Return the [X, Y] coordinate for the center point of the cell that contains the specified text.  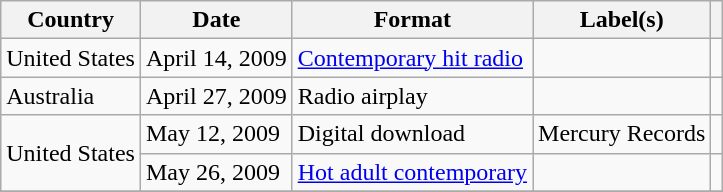
Country [71, 20]
May 26, 2009 [216, 172]
Australia [71, 96]
Label(s) [622, 20]
April 27, 2009 [216, 96]
Hot adult contemporary [412, 172]
Format [412, 20]
May 12, 2009 [216, 134]
Mercury Records [622, 134]
Contemporary hit radio [412, 58]
Date [216, 20]
Digital download [412, 134]
Radio airplay [412, 96]
April 14, 2009 [216, 58]
